Return the [x, y] coordinate for the center point of the cell that contains the specified text.  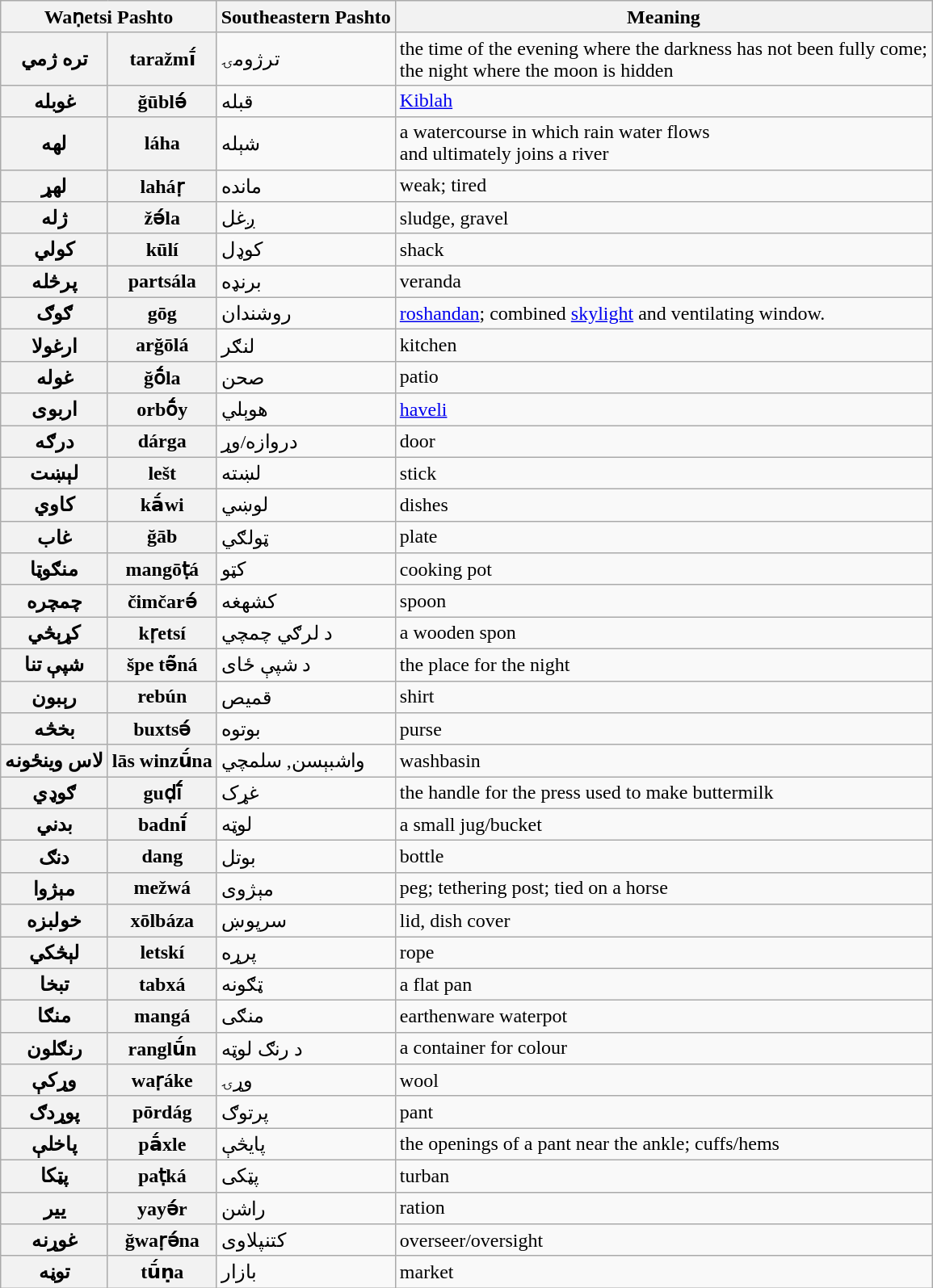
rebún [162, 697]
ګوګ [55, 313]
spoon [663, 601]
وړکې [55, 1080]
peg; tethering post; tied on a horse [663, 888]
a watercourse in which rain water flowsand ultimately joins a river [663, 144]
صحن [305, 377]
هوېلي [305, 409]
لهه [55, 144]
تبخا [55, 984]
dishes [663, 506]
dárga [162, 441]
a container for colour [663, 1048]
کولي [55, 250]
کشهغه [305, 601]
ټولګي [305, 537]
láha [162, 144]
Southeastern Pashto [305, 17]
منګوټا [55, 569]
letskí [162, 953]
د لرګي چمچي [305, 633]
guḍī́ [162, 793]
ğwaṛə́na [162, 1240]
shirt [663, 697]
سرپوښ [305, 921]
قبله [305, 101]
ğāb [162, 537]
a wooden spon [663, 633]
ږغل [305, 218]
اربوی [55, 409]
غوله [55, 377]
دروازه/وړ [305, 441]
منګا [55, 1017]
čimčarə́ [162, 601]
ګوډي [55, 793]
پرتوګ [305, 1112]
کوډل [305, 250]
پټکی [305, 1176]
لوټه [305, 824]
پوړدګ [55, 1112]
the place for the night [663, 665]
badnī́ [162, 824]
روشندان [305, 313]
Waṇetsi Pashto [108, 17]
paṭká [162, 1176]
پاخلې [55, 1144]
بازار [305, 1272]
لوښي [305, 506]
دنګ [55, 857]
مانده [305, 186]
gōg [162, 313]
patio [663, 377]
lešt [162, 473]
ژله [55, 218]
a small jug/bucket [663, 824]
haveli [663, 409]
ترژومۍ [305, 58]
door [663, 441]
stick [663, 473]
ğūblə́ [162, 101]
وړۍ [305, 1080]
کړېڅي [55, 633]
bottle [663, 857]
mangá [162, 1017]
ټګونه [305, 984]
واشبېسن, سلمچي [305, 761]
منګی [305, 1017]
کتنپلاوی [305, 1240]
قميص [305, 697]
cooking pot [663, 569]
د شپې ځای [305, 665]
پایڅې [305, 1144]
ğṓla [162, 377]
špe tə̃ná [162, 665]
لنګر [305, 346]
lās winzū́na [162, 761]
kā́wi [162, 506]
بوتل [305, 857]
بخڅه [55, 729]
earthenware waterpot [663, 1017]
veranda [663, 282]
غړک [305, 793]
weak; tired [663, 186]
ییر [55, 1208]
شېله [305, 144]
درګه [55, 441]
washbasin [663, 761]
kitchen [663, 346]
kūlí [162, 250]
کټو [305, 569]
orbṓy [162, 409]
pā́xle [162, 1144]
پرړه [305, 953]
توڼه [55, 1272]
tū́ṇa [162, 1272]
چمچره [55, 601]
shack [663, 250]
a flat pan [663, 984]
roshandan; combined skylight and ventilating window. [663, 313]
ranglū́n [162, 1048]
mangōṭá [162, 569]
غاب [55, 537]
buxtsə́ [162, 729]
لېښت [55, 473]
žə́la [162, 218]
مېژوی [305, 888]
مېژوا [55, 888]
غوبله [55, 101]
kṛetsí [162, 633]
خولبزه [55, 921]
د رنګ لوټه [305, 1048]
the openings of a pant near the ankle; cuffs/hems [663, 1144]
purse [663, 729]
wool [663, 1080]
dang [162, 857]
شپې تنا [55, 665]
market [663, 1272]
بوتوه [305, 729]
کاوي [55, 506]
the time of the evening where the darkness has not been fully come;the night where the moon is hidden [663, 58]
ration [663, 1208]
sludge, gravel [663, 218]
arğōlá [162, 346]
لښته [305, 473]
پرڅله [55, 282]
لاس وينځونه [55, 761]
لهړ [55, 186]
laháṛ [162, 186]
رنګلون [55, 1048]
Meaning [663, 17]
lid, dish cover [663, 921]
بدني [55, 824]
taražmī́ [162, 58]
turban [663, 1176]
ارغولا [55, 346]
راشن [305, 1208]
pōrdág [162, 1112]
رېبون [55, 697]
tabxá [162, 984]
pant [663, 1112]
plate [663, 537]
waṛáke [162, 1080]
rope [663, 953]
partsála [162, 282]
غوړنه [55, 1240]
برنډه [305, 282]
xōlbáza [162, 921]
mežwá [162, 888]
overseer/oversight [663, 1240]
Kiblah [663, 101]
the handle for the press used to make buttermilk [663, 793]
yayə́r [162, 1208]
لېڅکي [55, 953]
پټکا [55, 1176]
تره ژمي [55, 58]
